Find where the given text appears and provide that cell's center as [X, Y] coordinate. 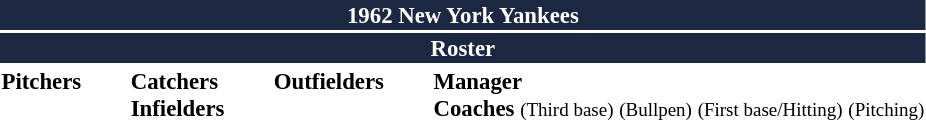
1962 New York Yankees [463, 15]
Roster [463, 48]
